Locate the cell with the specified text and output its (X, Y) center coordinate. 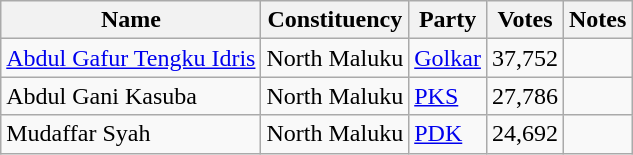
27,786 (524, 96)
Mudaffar Syah (131, 134)
Notes (597, 20)
Name (131, 20)
Constituency (335, 20)
Party (448, 20)
24,692 (524, 134)
Votes (524, 20)
Abdul Gafur Tengku Idris (131, 58)
PKS (448, 96)
PDK (448, 134)
Abdul Gani Kasuba (131, 96)
Golkar (448, 58)
37,752 (524, 58)
